Determine the [x, y] coordinate at the center of the cell enclosing the given text.  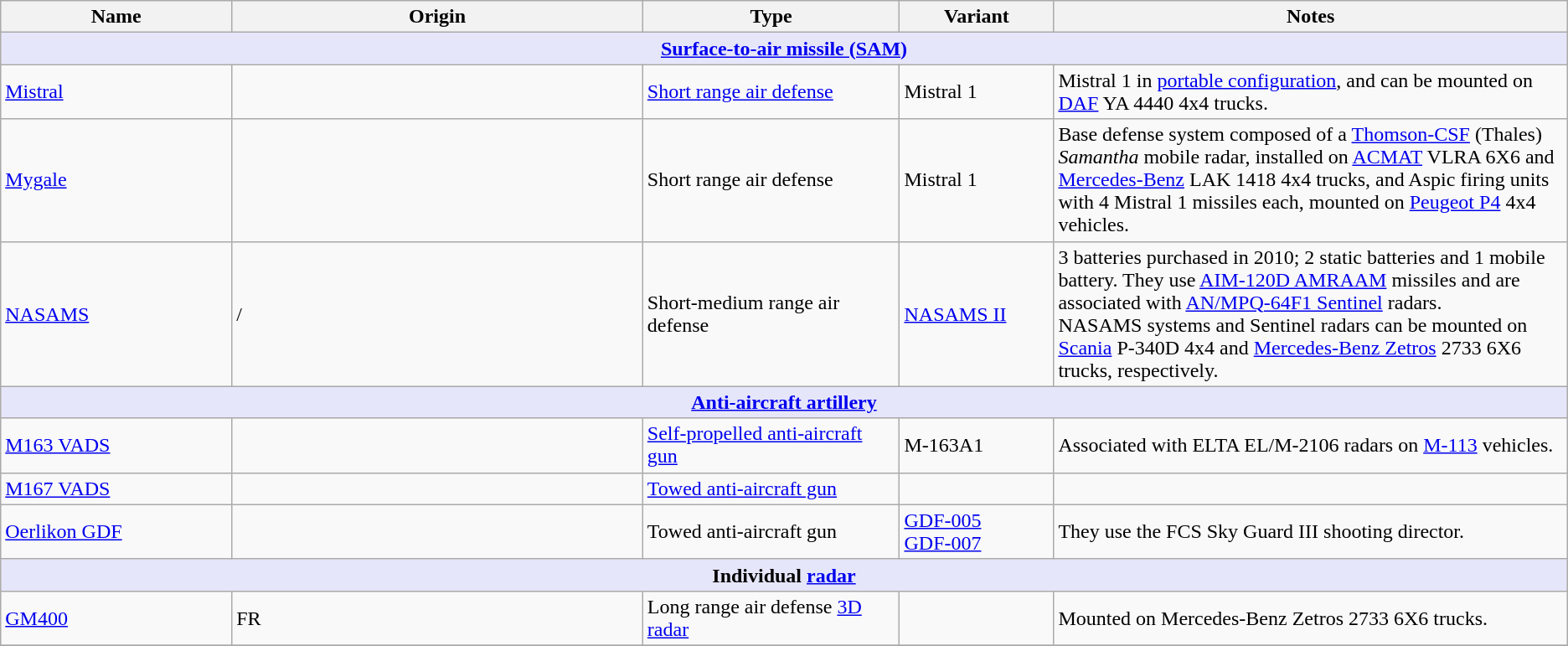
Self-propelled anti-aircraft gun [771, 446]
Name [116, 17]
Origin [437, 17]
Mistral 1 in portable configuration, and can be mounted on DAF YA 4440 4x4 trucks. [1310, 92]
GM400 [116, 618]
Short-medium range air defense [771, 313]
M167 VADS [116, 488]
/ [437, 313]
Anti-aircraft artillery [784, 402]
Mistral [116, 92]
Associated with ELTA EL/M-2106 radars on M-113 vehicles. [1310, 446]
FR [437, 618]
Mounted on Mercedes-Benz Zetros 2733 6X6 trucks. [1310, 618]
They use the FCS Sky Guard III shooting director. [1310, 531]
Surface-to-air missile (SAM) [784, 49]
M-163A1 [977, 446]
Type [771, 17]
Notes [1310, 17]
Long range air defense 3D radar [771, 618]
GDF-005GDF-007 [977, 531]
M163 VADS [116, 446]
NASAMS II [977, 313]
Variant [977, 17]
Mygale [116, 180]
Oerlikon GDF [116, 531]
NASAMS [116, 313]
Individual radar [784, 575]
